Extract the [x, y] coordinate from the center of the cell holding the provided text.  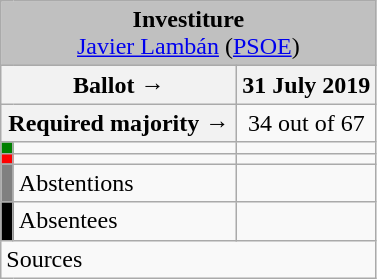
34 out of 67 [306, 123]
Absentees [125, 221]
31 July 2019 [306, 85]
Ballot → [119, 85]
Required majority → [119, 123]
Abstentions [125, 183]
Sources [188, 259]
InvestitureJavier Lambán (PSOE) [188, 34]
